Search for the cell housing the specified text and yield its (X, Y) center coordinate. 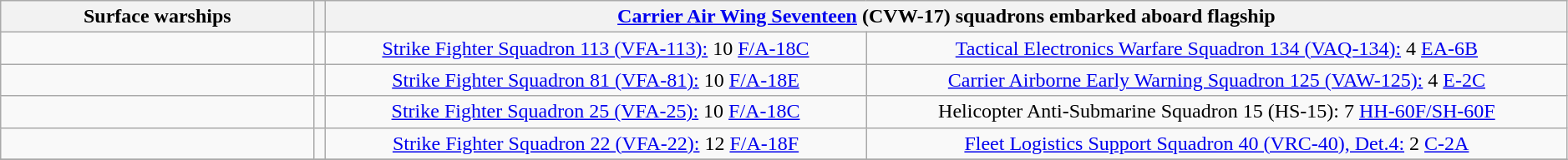
Helicopter Anti-Submarine Squadron 15 (HS-15): 7 HH-60F/SH-60F (1217, 112)
Carrier Air Wing Seventeen (CVW-17) squadrons embarked aboard flagship (947, 17)
Strike Fighter Squadron 81 (VFA-81): 10 F/A-18E (596, 80)
Strike Fighter Squadron 113 (VFA-113): 10 F/A-18C (596, 48)
Surface warships (157, 17)
Strike Fighter Squadron 25 (VFA-25): 10 F/A-18C (596, 112)
Strike Fighter Squadron 22 (VFA-22): 12 F/A-18F (596, 143)
Tactical Electronics Warfare Squadron 134 (VAQ-134): 4 EA-6B (1217, 48)
Carrier Airborne Early Warning Squadron 125 (VAW-125): 4 E-2C (1217, 80)
Fleet Logistics Support Squadron 40 (VRC-40), Det.4: 2 C-2A (1217, 143)
